Extract the (x, y) coordinate from the center of the cell holding the provided text.  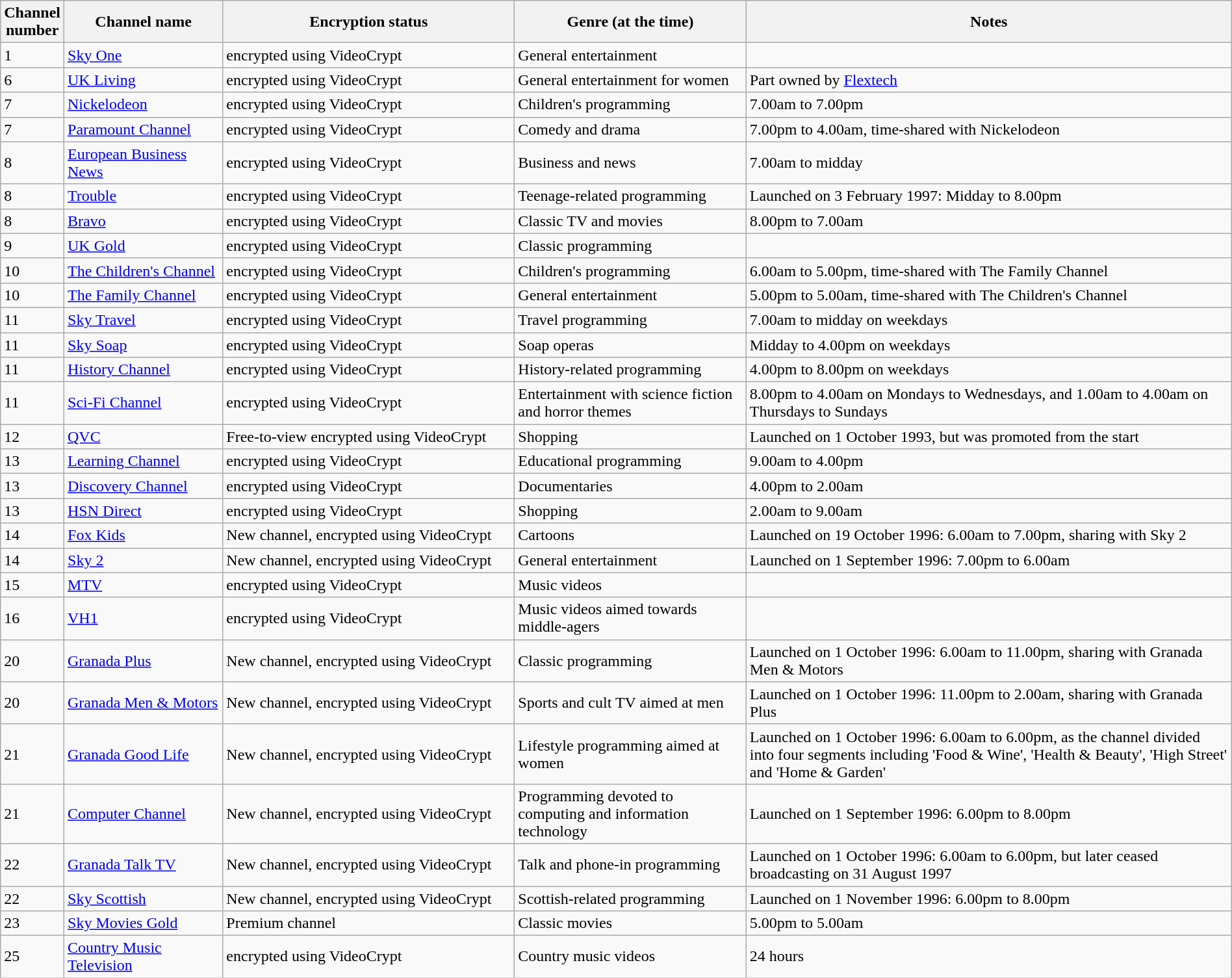
6 (32, 80)
4.00pm to 2.00am (989, 486)
8.00pm to 7.00am (989, 221)
Genre (at the time) (630, 22)
Discovery Channel (144, 486)
Business and news (630, 162)
Sky One (144, 55)
Nickelodeon (144, 105)
Programming devoted to computing and information technology (630, 814)
Notes (989, 22)
Launched on 19 October 1996: 6.00am to 7.00pm, sharing with Sky 2 (989, 535)
MTV (144, 585)
5.00pm to 5.00am, time-shared with The Children's Channel (989, 295)
2.00am to 9.00am (989, 511)
Sky Movies Gold (144, 923)
Classic TV and movies (630, 221)
Music videos (630, 585)
Sports and cult TV aimed at men (630, 703)
Lifestyle programming aimed at women (630, 754)
HSN Direct (144, 511)
Teenage-related programming (630, 196)
Launched on 1 October 1993, but was promoted from the start (989, 437)
QVC (144, 437)
Documentaries (630, 486)
25 (32, 957)
Channel number (32, 22)
Talk and phone-in programming (630, 864)
The Family Channel (144, 295)
Midday to 4.00pm on weekdays (989, 345)
Fox Kids (144, 535)
7.00am to 7.00pm (989, 105)
European Business News (144, 162)
Comedy and drama (630, 129)
Sci-Fi Channel (144, 403)
Travel programming (630, 320)
Paramount Channel (144, 129)
VH1 (144, 619)
Bravo (144, 221)
Launched on 1 October 1996: 6.00am to 11.00pm, sharing with Granada Men & Motors (989, 660)
Launched on 1 September 1996: 7.00pm to 6.00am (989, 560)
UK Gold (144, 246)
4.00pm to 8.00pm on weekdays (989, 370)
12 (32, 437)
Learning Channel (144, 461)
5.00pm to 5.00am (989, 923)
Sky Scottish (144, 899)
8.00pm to 4.00am on Mondays to Wednesdays, and 1.00am to 4.00am on Thursdays to Sundays (989, 403)
7.00am to midday on weekdays (989, 320)
Country music videos (630, 957)
23 (32, 923)
Launched on 1 September 1996: 6.00pm to 8.00pm (989, 814)
15 (32, 585)
Cartoons (630, 535)
Sky Travel (144, 320)
Launched on 1 October 1996: 6.00am to 6.00pm, but later ceased broadcasting on 31 August 1997 (989, 864)
Launched on 1 November 1996: 6.00pm to 8.00pm (989, 899)
16 (32, 619)
6.00am to 5.00pm, time-shared with The Family Channel (989, 270)
Free-to-view encrypted using VideoCrypt (369, 437)
7.00pm to 4.00am, time-shared with Nickelodeon (989, 129)
Sky 2 (144, 560)
Granada Good Life (144, 754)
Trouble (144, 196)
9.00am to 4.00pm (989, 461)
Channel name (144, 22)
Premium channel (369, 923)
General entertainment for women (630, 80)
Part owned by Flextech (989, 80)
History-related programming (630, 370)
Computer Channel (144, 814)
Soap operas (630, 345)
Launched on 3 February 1997: Midday to 8.00pm (989, 196)
History Channel (144, 370)
24 hours (989, 957)
Classic movies (630, 923)
The Children's Channel (144, 270)
Encryption status (369, 22)
9 (32, 246)
Granada Plus (144, 660)
Educational programming (630, 461)
Entertainment with science fiction and horror themes (630, 403)
7.00am to midday (989, 162)
Granada Talk TV (144, 864)
Music videos aimed towards middle-agers (630, 619)
Launched on 1 October 1996: 11.00pm to 2.00am, sharing with Granada Plus (989, 703)
Scottish-related programming (630, 899)
UK Living (144, 80)
Granada Men & Motors (144, 703)
Country Music Television (144, 957)
1 (32, 55)
Sky Soap (144, 345)
